Capture the cell that displays the provided text and extract its [x, y] central coordinate. 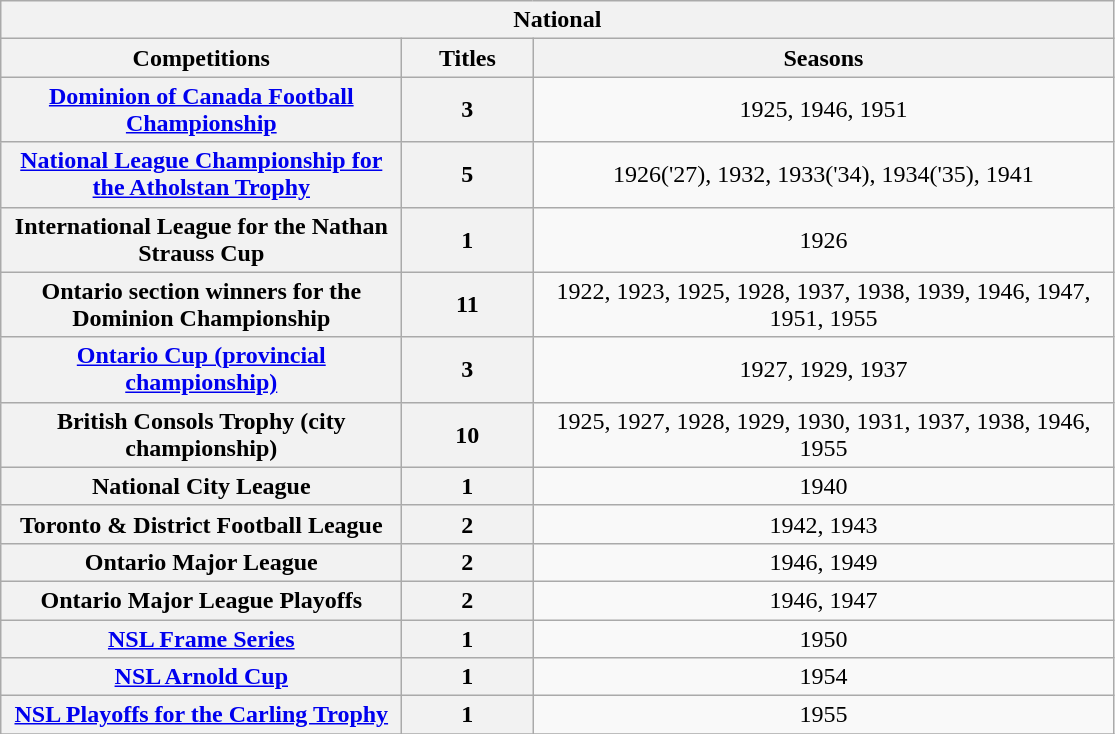
Seasons [824, 58]
Titles [468, 58]
10 [468, 434]
1946, 1949 [824, 562]
National [558, 20]
Dominion of Canada Football Championship [202, 110]
Ontario Major League Playoffs [202, 600]
1954 [824, 677]
1946, 1947 [824, 600]
International League for the Nathan Strauss Cup [202, 240]
Competitions [202, 58]
1922, 1923, 1925, 1928, 1937, 1938, 1939, 1946, 1947, 1951, 1955 [824, 304]
1925, 1946, 1951 [824, 110]
Ontario Major League [202, 562]
Toronto & District Football League [202, 524]
NSL Arnold Cup [202, 677]
1927, 1929, 1937 [824, 370]
Ontario Cup (provincial championship) [202, 370]
1926('27), 1932, 1933('34), 1934('35), 1941 [824, 174]
National City League [202, 486]
NSL Frame Series [202, 639]
1942, 1943 [824, 524]
1926 [824, 240]
British Consols Trophy (city championship) [202, 434]
1940 [824, 486]
5 [468, 174]
National League Championship for the Atholstan Trophy [202, 174]
1925, 1927, 1928, 1929, 1930, 1931, 1937, 1938, 1946, 1955 [824, 434]
11 [468, 304]
NSL Playoffs for the Carling Trophy [202, 715]
Ontario section winners for the Dominion Championship [202, 304]
1950 [824, 639]
1955 [824, 715]
